For the text-containing cell, return its midpoint in [X, Y] coordinate format. 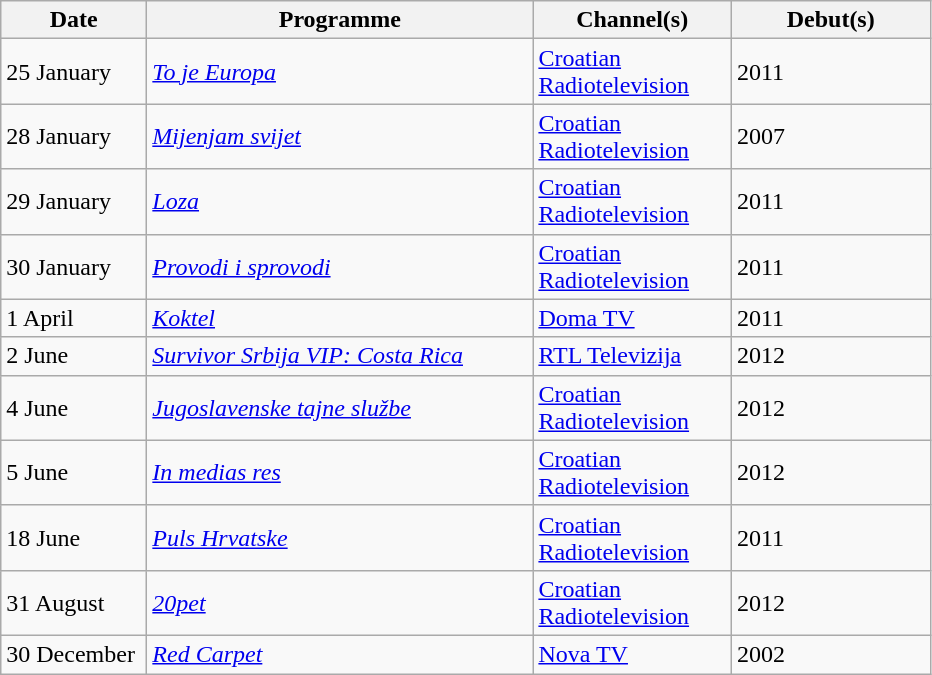
4 June [74, 408]
Doma TV [632, 318]
31 August [74, 602]
30 December [74, 654]
Provodi i sprovodi [340, 266]
Koktel [340, 318]
Survivor Srbija VIP: Costa Rica [340, 356]
Programme [340, 20]
30 January [74, 266]
To je Europa [340, 72]
2007 [830, 136]
2 June [74, 356]
Date [74, 20]
Debut(s) [830, 20]
2002 [830, 654]
RTL Televizija [632, 356]
28 January [74, 136]
25 January [74, 72]
Mijenjam svijet [340, 136]
18 June [74, 538]
20pet [340, 602]
29 January [74, 202]
Red Carpet [340, 654]
Channel(s) [632, 20]
1 April [74, 318]
Puls Hrvatske [340, 538]
Loza [340, 202]
5 June [74, 472]
In medias res [340, 472]
Jugoslavenske tajne službe [340, 408]
Nova TV [632, 654]
